Provide the (x, y) coordinate of the cell's center where the given text is located.  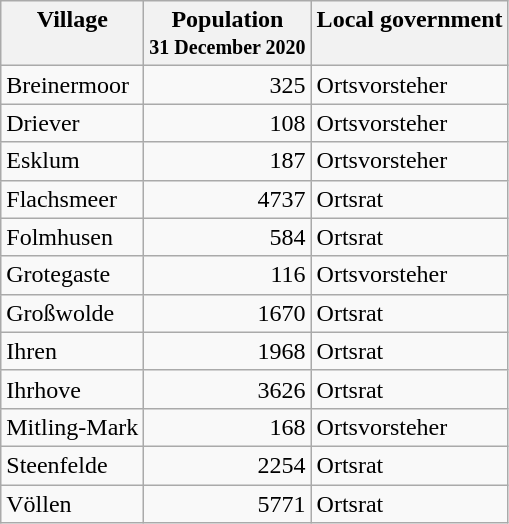
4737 (228, 199)
Breinermoor (72, 85)
108 (228, 123)
3626 (228, 389)
116 (228, 275)
Grotegaste (72, 275)
1670 (228, 313)
Local government (410, 34)
Völlen (72, 503)
Großwolde (72, 313)
Population 31 December 2020 (228, 34)
Folmhusen (72, 237)
Ihrhove (72, 389)
Mitling-Mark (72, 427)
325 (228, 85)
2254 (228, 465)
Esklum (72, 161)
Village (72, 34)
Steenfelde (72, 465)
Ihren (72, 351)
187 (228, 161)
Driever (72, 123)
168 (228, 427)
1968 (228, 351)
Flachsmeer (72, 199)
5771 (228, 503)
584 (228, 237)
